Output the (x, y) coordinate of the center of the cell containing the given text.  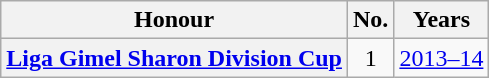
Liga Gimel Sharon Division Cup (174, 58)
2013–14 (442, 58)
No. (370, 20)
1 (370, 58)
Honour (174, 20)
Years (442, 20)
